Provide the (x, y) coordinate of the cell's center where the given text is located.  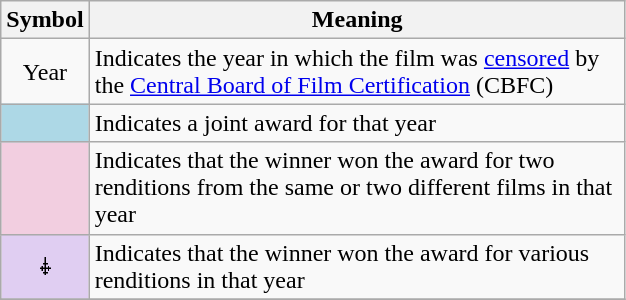
Indicates that the winner won the award for two renditions from the same or two different films in that year (357, 188)
Indicates that the winner won the award for various renditions in that year (357, 266)
Year (45, 72)
⸸ (45, 266)
Indicates the year in which the film was censored by the Central Board of Film Certification (CBFC) (357, 72)
Indicates a joint award for that year (357, 123)
Meaning (357, 20)
Symbol (45, 20)
